Provide the (x, y) coordinate of the cell's center where the given text is located.  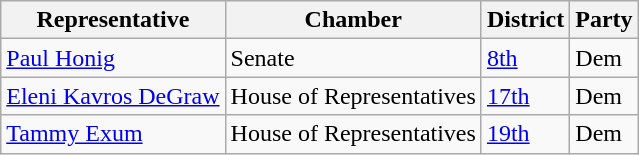
Senate (353, 58)
Tammy Exum (113, 134)
Eleni Kavros DeGraw (113, 96)
8th (525, 58)
Representative (113, 20)
17th (525, 96)
District (525, 20)
Paul Honig (113, 58)
19th (525, 134)
Party (604, 20)
Chamber (353, 20)
